Locate the cell with the specified text and output its [x, y] center coordinate. 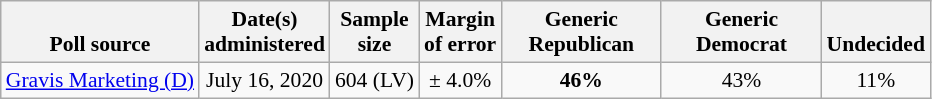
Gravis Marketing (D) [100, 80]
46% [581, 80]
± 4.0% [460, 80]
Marginof error [460, 32]
11% [876, 80]
Poll source [100, 32]
GenericDemocrat [741, 32]
Undecided [876, 32]
43% [741, 80]
604 (LV) [374, 80]
GenericRepublican [581, 32]
July 16, 2020 [264, 80]
Date(s)administered [264, 32]
Samplesize [374, 32]
